Determine the [X, Y] coordinate at the center of the cell enclosing the given text.  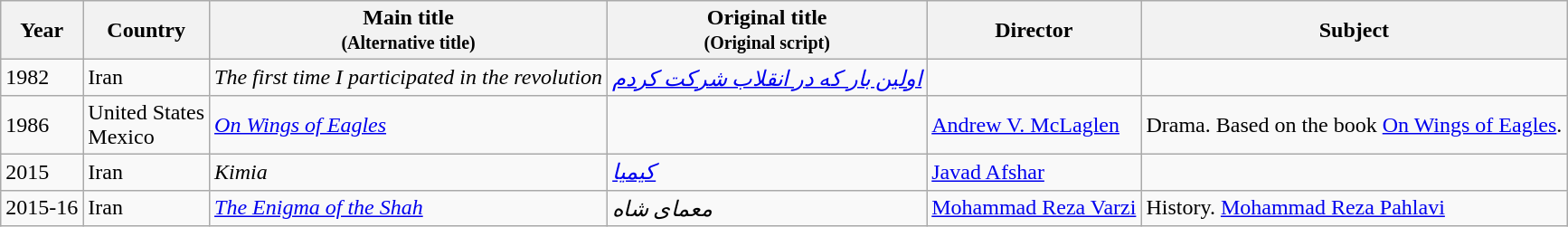
Andrew V. McLaglen [1034, 125]
Kimia [409, 172]
Director [1034, 31]
2015 [42, 172]
1986 [42, 125]
Mohammad Reza Varzi [1034, 208]
Year [42, 31]
Main title(Alternative title) [409, 31]
The Enigma of the Shah [409, 208]
Subject [1355, 31]
On Wings of Eagles [409, 125]
Country [146, 31]
Javad Afshar [1034, 172]
معمای شاه [767, 208]
Drama. Based on the book On Wings of Eagles. [1355, 125]
United StatesMexico [146, 125]
1982 [42, 78]
کیمیا [767, 172]
Original title(Original script) [767, 31]
اولین بار که در انقلاب شرکت کردم [767, 78]
History. Mohammad Reza Pahlavi [1355, 208]
The first time I participated in the revolution [409, 78]
2015-16 [42, 208]
